Return the (X, Y) coordinate for the center point of the cell that contains the specified text.  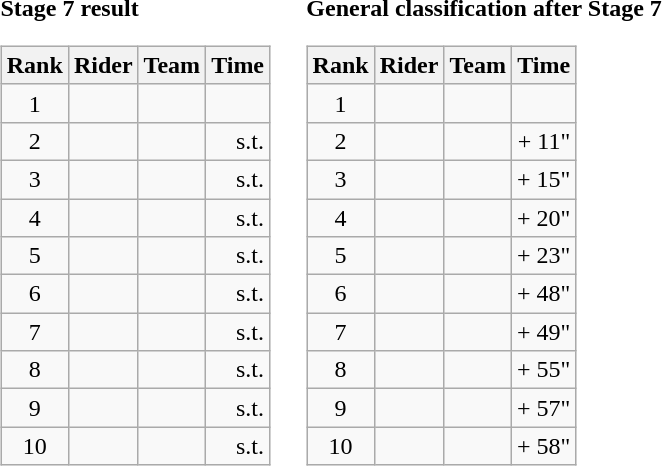
+ 57" (543, 408)
+ 23" (543, 256)
+ 48" (543, 294)
+ 49" (543, 332)
+ 15" (543, 179)
+ 55" (543, 370)
+ 11" (543, 141)
+ 20" (543, 217)
+ 58" (543, 446)
